Scan for the cell matching the given text and deliver its (X, Y) coordinate at center. 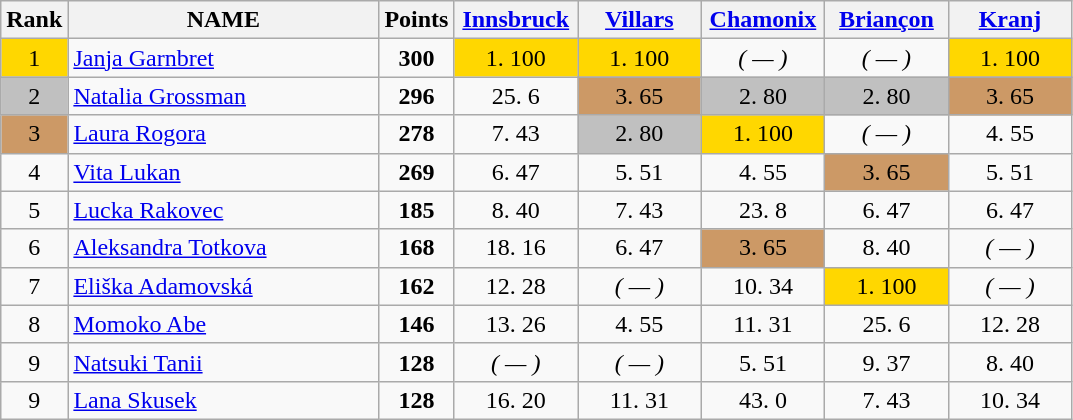
Points (416, 20)
278 (416, 134)
8 (34, 324)
Lucka Rakovec (224, 210)
9. 37 (887, 362)
16. 20 (516, 400)
Janja Garnbret (224, 58)
Laura Rogora (224, 134)
Lana Skusek (224, 400)
Chamonix (763, 20)
23. 8 (763, 210)
Natalia Grossman (224, 96)
Innsbruck (516, 20)
269 (416, 172)
296 (416, 96)
146 (416, 324)
Kranj (1010, 20)
6 (34, 248)
Briançon (887, 20)
5 (34, 210)
1 (34, 58)
185 (416, 210)
13. 26 (516, 324)
4 (34, 172)
Momoko Abe (224, 324)
3 (34, 134)
18. 16 (516, 248)
Natsuki Tanii (224, 362)
7 (34, 286)
162 (416, 286)
43. 0 (763, 400)
NAME (224, 20)
Villars (640, 20)
168 (416, 248)
Rank (34, 20)
Vita Lukan (224, 172)
Aleksandra Totkova (224, 248)
300 (416, 58)
2 (34, 96)
Eliška Adamovská (224, 286)
